Return [X, Y] of the center of cell containing provided text 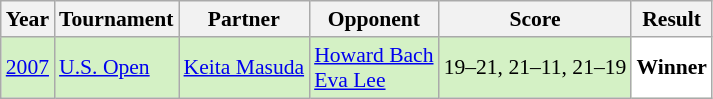
Result [672, 19]
Partner [244, 19]
19–21, 21–11, 21–19 [536, 68]
Opponent [374, 19]
Winner [672, 68]
Keita Masuda [244, 68]
Tournament [116, 19]
U.S. Open [116, 68]
Howard Bach Eva Lee [374, 68]
Year [28, 19]
2007 [28, 68]
Score [536, 19]
